Determine the (X, Y) coordinate at the center of the cell enclosing the given text.  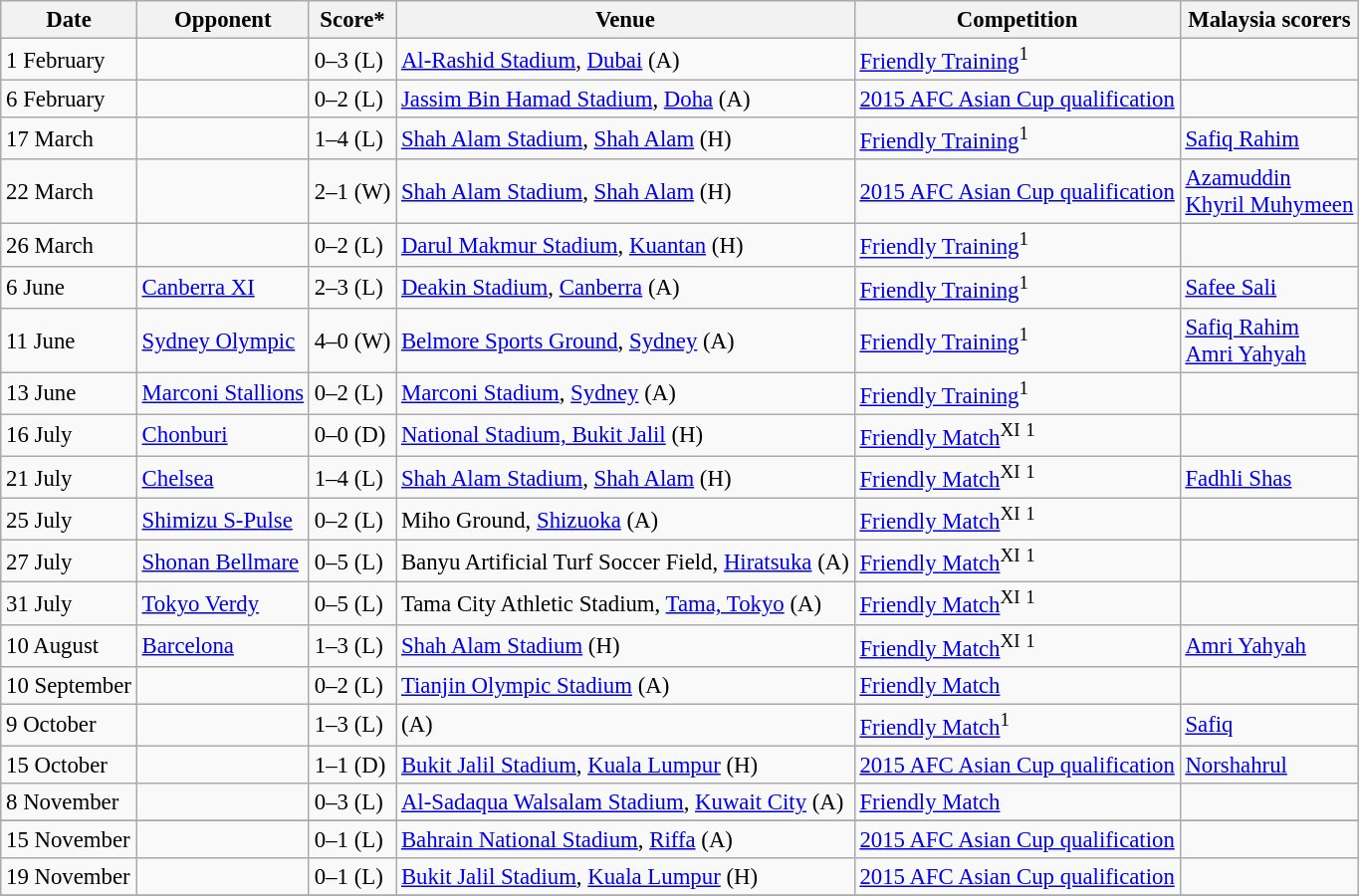
1–1 (D) (352, 765)
Sydney Olympic (223, 340)
(A) (625, 725)
Venue (625, 20)
Deakin Stadium, Canberra (A) (625, 287)
Marconi Stallions (223, 393)
13 June (69, 393)
Darul Makmur Stadium, Kuantan (H) (625, 245)
Date (69, 20)
Norshahrul (1269, 765)
19 November (69, 877)
2–3 (L) (352, 287)
Tianjin Olympic Stadium (A) (625, 685)
Azamuddin Khyril Muhymeen (1269, 191)
Shimizu S-Pulse (223, 520)
National Stadium, Bukit Jalil (H) (625, 435)
Malaysia scorers (1269, 20)
Competition (1018, 20)
Jassim Bin Hamad Stadium, Doha (A) (625, 100)
Safiq (1269, 725)
Tama City Athletic Stadium, Tama, Tokyo (A) (625, 603)
26 March (69, 245)
Shah Alam Stadium (H) (625, 645)
22 March (69, 191)
Score* (352, 20)
6 June (69, 287)
Friendly Match1 (1018, 725)
Canberra XI (223, 287)
10 September (69, 685)
1 February (69, 60)
Marconi Stadium, Sydney (A) (625, 393)
11 June (69, 340)
8 November (69, 802)
6 February (69, 100)
Shonan Bellmare (223, 561)
Safiq Rahim (1269, 138)
16 July (69, 435)
Barcelona (223, 645)
Safee Sali (1269, 287)
15 November (69, 839)
Tokyo Verdy (223, 603)
Al-Rashid Stadium, Dubai (A) (625, 60)
Fadhli Shas (1269, 477)
4–0 (W) (352, 340)
Miho Ground, Shizuoka (A) (625, 520)
31 July (69, 603)
Chonburi (223, 435)
0–0 (D) (352, 435)
10 August (69, 645)
Amri Yahyah (1269, 645)
Banyu Artificial Turf Soccer Field, Hiratsuka (A) (625, 561)
Belmore Sports Ground, Sydney (A) (625, 340)
Opponent (223, 20)
Chelsea (223, 477)
15 October (69, 765)
Bahrain National Stadium, Riffa (A) (625, 839)
27 July (69, 561)
Al-Sadaqua Walsalam Stadium, Kuwait City (A) (625, 802)
17 March (69, 138)
2–1 (W) (352, 191)
Safiq Rahim Amri Yahyah (1269, 340)
9 October (69, 725)
21 July (69, 477)
25 July (69, 520)
